From the cell containing the given text, extract its center point as (X, Y) coordinate. 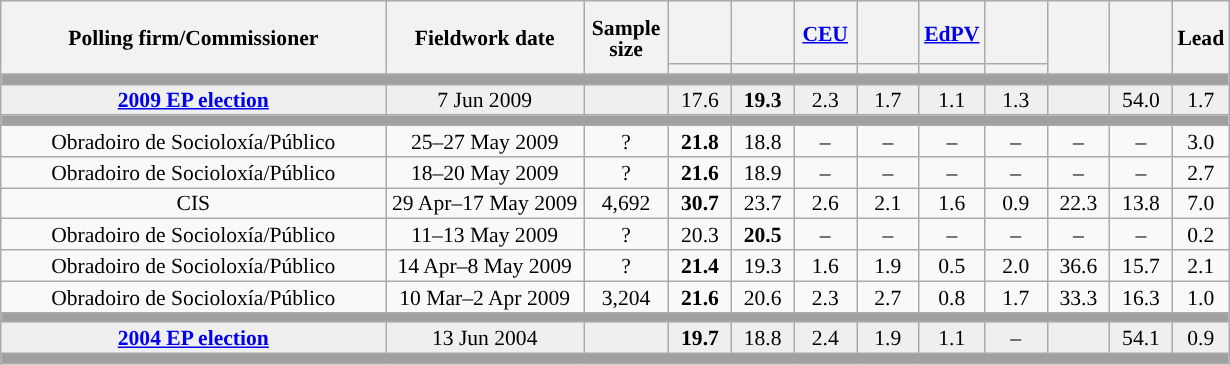
2009 EP election (194, 100)
13 Jun 2004 (485, 338)
23.7 (762, 204)
2004 EP election (194, 338)
20.6 (762, 296)
33.3 (1078, 296)
3,204 (626, 296)
18–20 May 2009 (485, 172)
0.8 (952, 296)
21.8 (700, 142)
16.3 (1142, 296)
20.3 (700, 234)
2.6 (826, 204)
7.0 (1200, 204)
0.2 (1200, 234)
17.6 (700, 100)
4,692 (626, 204)
15.7 (1142, 266)
CIS (194, 204)
19.7 (700, 338)
30.7 (700, 204)
54.1 (1142, 338)
2.4 (826, 338)
18.9 (762, 172)
0.5 (952, 266)
1.0 (1200, 296)
13.8 (1142, 204)
54.0 (1142, 100)
20.5 (762, 234)
14 Apr–8 May 2009 (485, 266)
7 Jun 2009 (485, 100)
11–13 May 2009 (485, 234)
Polling firm/Commissioner (194, 38)
2.0 (1016, 266)
3.0 (1200, 142)
36.6 (1078, 266)
EdPV (952, 32)
21.4 (700, 266)
Lead (1200, 38)
Fieldwork date (485, 38)
Sample size (626, 38)
22.3 (1078, 204)
CEU (826, 32)
1.3 (1016, 100)
10 Mar–2 Apr 2009 (485, 296)
25–27 May 2009 (485, 142)
29 Apr–17 May 2009 (485, 204)
